Search for the cell housing the specified text and yield its (x, y) center coordinate. 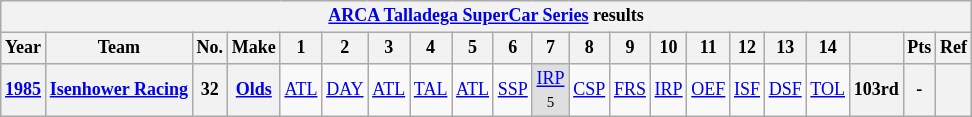
9 (630, 48)
TOL (828, 90)
103rd (876, 90)
1 (301, 48)
32 (210, 90)
TAL (431, 90)
4 (431, 48)
Isenhower Racing (118, 90)
Team (118, 48)
Year (24, 48)
IRP5 (550, 90)
DSF (785, 90)
Olds (254, 90)
8 (590, 48)
14 (828, 48)
12 (748, 48)
- (920, 90)
11 (708, 48)
1985 (24, 90)
Ref (954, 48)
OEF (708, 90)
6 (512, 48)
FRS (630, 90)
SSP (512, 90)
ARCA Talladega SuperCar Series results (486, 16)
Make (254, 48)
No. (210, 48)
13 (785, 48)
5 (473, 48)
3 (389, 48)
IRP (668, 90)
Pts (920, 48)
10 (668, 48)
7 (550, 48)
DAY (345, 90)
2 (345, 48)
CSP (590, 90)
ISF (748, 90)
